Search for the cell housing the specified text and yield its (x, y) center coordinate. 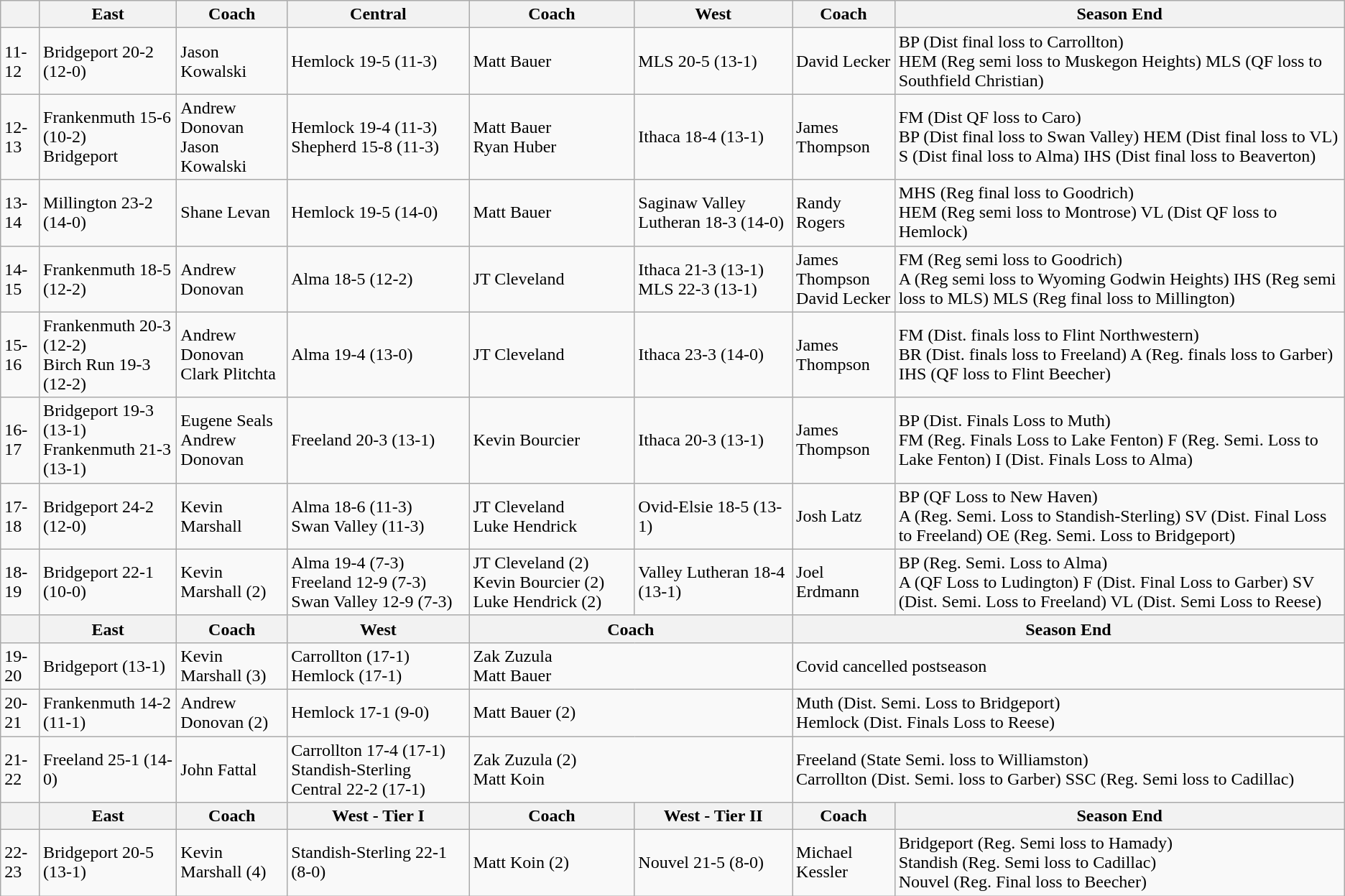
Hemlock 19-5 (14-0) (378, 213)
Ithaca 21-3 (13-1)MLS 22-3 (13-1) (713, 279)
JT Cleveland (2)Kevin Bourcier (2) Luke Hendrick (2) (552, 582)
Matt Koin (2) (552, 863)
Kevin Bourcier (552, 440)
Nouvel 21-5 (8-0) (713, 863)
Frankenmuth 15-6 (10-2)Bridgeport (108, 137)
Bridgeport 24-2 (12-0) (108, 516)
Kevin Marshall (2) (232, 582)
Freeland 25-1 (14-0) (108, 769)
Bridgeport 20-5 (13-1) (108, 863)
Bridgeport 22-1 (10-0) (108, 582)
West - Tier I (378, 816)
11-12 (20, 61)
Bridgeport (Reg. Semi loss to Hamady)Standish (Reg. Semi loss to Cadillac)Nouvel (Reg. Final loss to Beecher) (1119, 863)
Kevin Marshall (232, 516)
West - Tier II (713, 816)
Alma 18-6 (11-3)Swan Valley (11-3) (378, 516)
Millington 23-2 (14-0) (108, 213)
Josh Latz (843, 516)
Hemlock 17-1 (9-0) (378, 713)
Andrew Donovan (232, 279)
Hemlock 19-5 (11-3) (378, 61)
Bridgeport 19-3 (13-1)Frankenmuth 21-3 (13-1) (108, 440)
Freeland 20-3 (13-1) (378, 440)
Kevin Marshall (3) (232, 665)
Matt Bauer (2) (631, 713)
Bridgeport (13-1) (108, 665)
17-18 (20, 516)
Frankenmuth 18-5 (12-2) (108, 279)
BP (Dist final loss to Carrollton)HEM (Reg semi loss to Muskegon Heights) MLS (QF loss to Southfield Christian) (1119, 61)
13-14 (20, 213)
Bridgeport 20-2 (12-0) (108, 61)
Saginaw Valley Lutheran 18-3 (14-0) (713, 213)
Carrollton (17-1)Hemlock (17-1) (378, 665)
MHS (Reg final loss to Goodrich)HEM (Reg semi loss to Montrose) VL (Dist QF loss to Hemlock) (1119, 213)
Standish-Sterling 22-1 (8-0) (378, 863)
Carrollton 17-4 (17-1)Standish-Sterling Central 22-2 (17-1) (378, 769)
Valley Lutheran 18-4 (13-1) (713, 582)
Alma 18-5 (12-2) (378, 279)
Alma 19-4 (13-0) (378, 355)
BP (Reg. Semi. Loss to Alma)A (QF Loss to Ludington) F (Dist. Final Loss to Garber) SV (Dist. Semi. Loss to Freeland) VL (Dist. Semi Loss to Reese) (1119, 582)
18-19 (20, 582)
Randy Rogers (843, 213)
Andrew DonovanClark Plitchta (232, 355)
David Lecker (843, 61)
MLS 20-5 (13-1) (713, 61)
Ithaca 20-3 (13-1) (713, 440)
Michael Kessler (843, 863)
FM (Dist. finals loss to Flint Northwestern)BR (Dist. finals loss to Freeland) A (Reg. finals loss to Garber) IHS (QF loss to Flint Beecher) (1119, 355)
Jason Kowalski (232, 61)
Ithaca 23-3 (14-0) (713, 355)
Shane Levan (232, 213)
12-13 (20, 137)
16-17 (20, 440)
Zak Zuzula (2)Matt Koin (631, 769)
21-22 (20, 769)
Kevin Marshall (4) (232, 863)
14-15 (20, 279)
JT ClevelandLuke Hendrick (552, 516)
Andrew DonovanJason Kowalski (232, 137)
Zak ZuzulaMatt Bauer (631, 665)
Covid cancelled postseason (1069, 665)
Andrew Donovan (2) (232, 713)
22-23 (20, 863)
15-16 (20, 355)
Alma 19-4 (7-3)Freeland 12-9 (7-3) Swan Valley 12-9 (7-3) (378, 582)
Eugene SealsAndrew Donovan (232, 440)
Hemlock 19-4 (11-3)Shepherd 15-8 (11-3) (378, 137)
Ithaca 18-4 (13-1) (713, 137)
FM (Reg semi loss to Goodrich)A (Reg semi loss to Wyoming Godwin Heights) IHS (Reg semi loss to MLS) MLS (Reg final loss to Millington) (1119, 279)
James ThompsonDavid Lecker (843, 279)
John Fattal (232, 769)
Frankenmuth 14-2 (11-1) (108, 713)
Matt BauerRyan Huber (552, 137)
BP (QF Loss to New Haven)A (Reg. Semi. Loss to Standish-Sterling) SV (Dist. Final Loss to Freeland) OE (Reg. Semi. Loss to Bridgeport) (1119, 516)
BP (Dist. Finals Loss to Muth)FM (Reg. Finals Loss to Lake Fenton) F (Reg. Semi. Loss to Lake Fenton) I (Dist. Finals Loss to Alma) (1119, 440)
Frankenmuth 20-3 (12-2)Birch Run 19-3 (12-2) (108, 355)
Ovid-Elsie 18-5 (13-1) (713, 516)
Freeland (State Semi. loss to Williamston)Carrollton (Dist. Semi. loss to Garber) SSC (Reg. Semi loss to Cadillac) (1069, 769)
20-21 (20, 713)
Muth (Dist. Semi. Loss to Bridgeport)Hemlock (Dist. Finals Loss to Reese) (1069, 713)
19-20 (20, 665)
Central (378, 14)
Joel Erdmann (843, 582)
